Detect which cell encompasses the target text, then output its (X, Y) center coordinate. 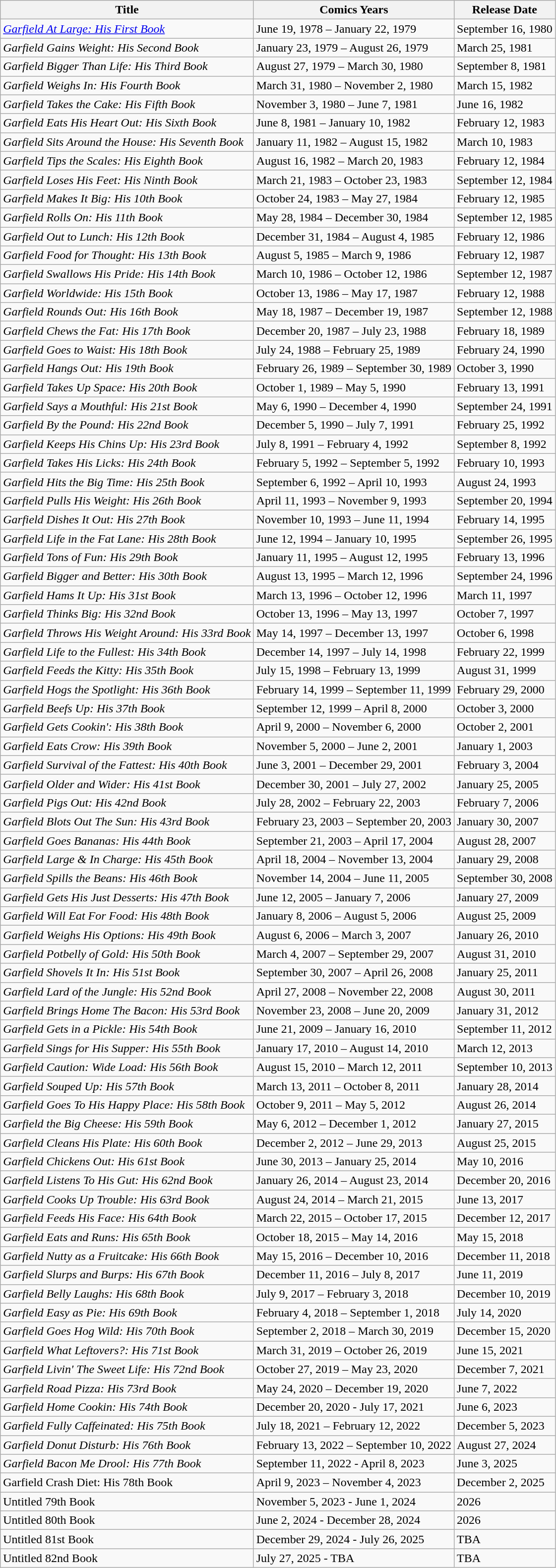
September 6, 1992 – April 10, 1993 (354, 482)
September 24, 1991 (505, 406)
Garfield Listens To His Gut: His 62nd Book (127, 1181)
March 31, 2019 – October 26, 2019 (354, 1350)
October 7, 1997 (505, 614)
November 5, 2023 - June 1, 2024 (354, 1502)
February 12, 1986 (505, 237)
March 4, 2007 – September 29, 2007 (354, 954)
August 6, 2006 – March 3, 2007 (354, 935)
November 14, 2004 – June 11, 2005 (354, 878)
March 13, 1996 – October 12, 1996 (354, 595)
December 5, 2023 (505, 1426)
Garfield At Large: His First Book (127, 29)
Garfield Weighs His Options: His 49th Book (127, 935)
Garfield Worldwide: His 15th Book (127, 293)
December 5, 1990 – July 7, 1991 (354, 425)
September 12, 1988 (505, 312)
December 14, 1997 – July 14, 1998 (354, 652)
October 1, 1989 – May 5, 1990 (354, 387)
December 11, 2018 (505, 1256)
December 2, 2025 (505, 1483)
Garfield Food for Thought: His 13th Book (127, 255)
February 26, 1989 – September 30, 1989 (354, 369)
September 11, 2012 (505, 1029)
August 24, 1993 (505, 482)
September 11, 2022 - April 8, 2023 (354, 1464)
Garfield Rounds Out: His 16th Book (127, 312)
Garfield Chickens Out: His 61st Book (127, 1162)
January 29, 2008 (505, 860)
December 30, 2001 – July 27, 2002 (354, 784)
Garfield Potbelly of Gold: His 50th Book (127, 954)
Garfield Large & In Charge: His 45th Book (127, 860)
Garfield Road Pizza: His 73rd Book (127, 1388)
December 12, 2017 (505, 1218)
February 12, 1983 (505, 123)
Garfield Lard of the Jungle: His 52nd Book (127, 992)
Garfield Life to the Fullest: His 34th Book (127, 652)
January 11, 1982 – August 15, 1982 (354, 142)
Garfield Gets in a Pickle: His 54th Book (127, 1029)
July 18, 2021 – February 12, 2022 (354, 1426)
Garfield Loses His Feet: His Ninth Book (127, 180)
June 12, 2005 – January 7, 2006 (354, 897)
December 20, 2016 (505, 1181)
March 22, 2015 – October 17, 2015 (354, 1218)
September 26, 1995 (505, 538)
May 6, 1990 – December 4, 1990 (354, 406)
Garfield Survival of the Fattest: His 40th Book (127, 765)
November 10, 1993 – June 11, 1994 (354, 519)
Garfield Belly Laughs: His 68th Book (127, 1294)
December 20, 2020 - July 17, 2021 (354, 1407)
July 9, 2017 – February 3, 2018 (354, 1294)
Garfield Out to Lunch: His 12th Book (127, 237)
Garfield Goes To His Happy Place: His 58th Book (127, 1105)
March 12, 2013 (505, 1048)
March 25, 1981 (505, 48)
Garfield Older and Wider: His 41st Book (127, 784)
August 16, 1982 – March 20, 1983 (354, 161)
December 11, 2016 – July 8, 2017 (354, 1275)
Garfield Bacon Me Drool: His 77th Book (127, 1464)
January 8, 2006 – August 5, 2006 (354, 916)
Garfield Blots Out The Sun: His 43rd Book (127, 821)
September 30, 2008 (505, 878)
March 10, 1986 – October 12, 1986 (354, 274)
August 31, 2010 (505, 954)
June 30, 2013 – January 25, 2014 (354, 1162)
October 13, 1996 – May 13, 1997 (354, 614)
September 16, 1980 (505, 29)
February 7, 2006 (505, 803)
August 30, 2011 (505, 992)
Untitled 81st Book (127, 1539)
September 12, 1999 – April 8, 2000 (354, 708)
March 10, 1983 (505, 142)
August 27, 2024 (505, 1445)
May 10, 2016 (505, 1162)
September 12, 1985 (505, 217)
April 9, 2023 – November 4, 2023 (354, 1483)
February 25, 1992 (505, 425)
Garfield Takes Up Space: His 20th Book (127, 387)
January 25, 2011 (505, 973)
December 2, 2012 – June 29, 2013 (354, 1142)
September 24, 1996 (505, 576)
Garfield Crash Diet: His 78th Book (127, 1483)
February 22, 1999 (505, 652)
February 12, 1985 (505, 198)
October 27, 2019 – May 23, 2020 (354, 1369)
Comics Years (354, 10)
July 27, 2025 - TBA (354, 1558)
June 2, 2024 - December 28, 2024 (354, 1520)
June 13, 2017 (505, 1199)
May 14, 1997 – December 13, 1997 (354, 633)
Garfield Goes to Waist: His 18th Book (127, 350)
February 24, 1990 (505, 350)
June 12, 1994 – January 10, 1995 (354, 538)
February 18, 1989 (505, 331)
March 11, 1997 (505, 595)
Garfield Hogs the Spotlight: His 36th Book (127, 690)
March 31, 1980 – November 2, 1980 (354, 85)
Garfield Tons of Fun: His 29th Book (127, 558)
June 15, 2021 (505, 1350)
October 24, 1983 – May 27, 1984 (354, 198)
Garfield Slurps and Burps: His 67th Book (127, 1275)
February 13, 2022 – September 10, 2022 (354, 1445)
September 20, 1994 (505, 501)
August 24, 2014 – March 21, 2015 (354, 1199)
September 21, 2003 – April 17, 2004 (354, 841)
Garfield Keeps His Chins Up: His 23rd Book (127, 444)
Garfield Thinks Big: His 32nd Book (127, 614)
February 3, 2004 (505, 765)
September 12, 1987 (505, 274)
January 11, 1995 – August 12, 1995 (354, 558)
Garfield Fully Caffeinated: His 75th Book (127, 1426)
June 16, 1982 (505, 104)
Garfield Gets Cookin': His 38th Book (127, 727)
January 25, 2005 (505, 784)
Garfield What Leftovers?: His 71st Book (127, 1350)
Garfield Goes Bananas: His 44th Book (127, 841)
August 27, 1979 – March 30, 1980 (354, 66)
February 14, 1995 (505, 519)
Garfield Easy as Pie: His 69th Book (127, 1313)
March 21, 1983 – October 23, 1983 (354, 180)
Garfield Feeds His Face: His 64th Book (127, 1218)
June 6, 2023 (505, 1407)
Garfield Hits the Big Time: His 25th Book (127, 482)
February 23, 2003 – September 20, 2003 (354, 821)
February 13, 1996 (505, 558)
Garfield Cooks Up Trouble: His 63rd Book (127, 1199)
February 12, 1987 (505, 255)
June 7, 2022 (505, 1388)
January 1, 2003 (505, 746)
January 26, 2014 – August 23, 2014 (354, 1181)
June 19, 1978 – January 22, 1979 (354, 29)
Garfield Pulls His Weight: His 26th Book (127, 501)
Garfield Will Eat For Food: His 48th Book (127, 916)
Garfield Eats and Runs: His 65th Book (127, 1237)
January 23, 1979 – August 26, 1979 (354, 48)
Untitled 80th Book (127, 1520)
November 23, 2008 – June 20, 2009 (354, 1010)
Garfield Bigger Than Life: His Third Book (127, 66)
February 10, 1993 (505, 463)
Garfield Swallows His Pride: His 14th Book (127, 274)
January 31, 2012 (505, 1010)
January 30, 2007 (505, 821)
January 17, 2010 – August 14, 2010 (354, 1048)
March 15, 1982 (505, 85)
February 29, 2000 (505, 690)
Garfield Takes His Licks: His 24th Book (127, 463)
Garfield Hangs Out: His 19th Book (127, 369)
September 10, 2013 (505, 1067)
April 11, 1993 – November 9, 1993 (354, 501)
Garfield Souped Up: His 57th Book (127, 1086)
November 3, 1980 – June 7, 1981 (354, 104)
February 12, 1988 (505, 293)
January 27, 2015 (505, 1124)
Garfield By the Pound: His 22nd Book (127, 425)
August 31, 1999 (505, 671)
Garfield Feeds the Kitty: His 35th Book (127, 671)
August 5, 1985 – March 9, 1986 (354, 255)
August 13, 1995 – March 12, 1996 (354, 576)
Garfield Cleans His Plate: His 60th Book (127, 1142)
July 14, 2020 (505, 1313)
Garfield Makes It Big: His 10th Book (127, 198)
Garfield Sits Around the House: His Seventh Book (127, 142)
Garfield Chews the Fat: His 17th Book (127, 331)
Garfield Tips the Scales: His Eighth Book (127, 161)
April 27, 2008 – November 22, 2008 (354, 992)
Garfield Home Cookin: His 74th Book (127, 1407)
Garfield Takes the Cake: His Fifth Book (127, 104)
December 7, 2021 (505, 1369)
Garfield Gains Weight: His Second Book (127, 48)
May 15, 2016 – December 10, 2016 (354, 1256)
January 28, 2014 (505, 1086)
Garfield Caution: Wide Load: His 56th Book (127, 1067)
February 12, 1984 (505, 161)
May 24, 2020 – December 19, 2020 (354, 1388)
October 18, 2015 – May 14, 2016 (354, 1237)
February 14, 1999 – September 11, 1999 (354, 690)
July 15, 1998 – February 13, 1999 (354, 671)
Title (127, 10)
September 2, 2018 – March 30, 2019 (354, 1331)
Garfield the Big Cheese: His 59th Book (127, 1124)
Untitled 79th Book (127, 1502)
Garfield Nutty as a Fruitcake: His 66th Book (127, 1256)
Garfield Beefs Up: His 37th Book (127, 708)
January 26, 2010 (505, 935)
October 3, 1990 (505, 369)
September 8, 1992 (505, 444)
June 11, 2019 (505, 1275)
Release Date (505, 10)
July 8, 1991 – February 4, 1992 (354, 444)
February 4, 2018 – September 1, 2018 (354, 1313)
December 20, 1987 – July 23, 1988 (354, 331)
Garfield Throws His Weight Around: His 33rd Book (127, 633)
Garfield Donut Disturb: His 76th Book (127, 1445)
June 8, 1981 – January 10, 1982 (354, 123)
August 15, 2010 – March 12, 2011 (354, 1067)
Garfield Eats His Heart Out: His Sixth Book (127, 123)
December 31, 1984 – August 4, 1985 (354, 237)
Garfield Gets His Just Desserts: His 47th Book (127, 897)
Garfield Weighs In: His Fourth Book (127, 85)
February 13, 1991 (505, 387)
Garfield Spills the Beans: His 46th Book (127, 878)
Untitled 82nd Book (127, 1558)
Garfield Rolls On: His 11th Book (127, 217)
September 30, 2007 – April 26, 2008 (354, 973)
August 25, 2015 (505, 1142)
Garfield Hams It Up: His 31st Book (127, 595)
April 18, 2004 – November 13, 2004 (354, 860)
March 13, 2011 – October 8, 2011 (354, 1086)
Garfield Pigs Out: His 42nd Book (127, 803)
June 3, 2001 – December 29, 2001 (354, 765)
Garfield Life in the Fat Lane: His 28th Book (127, 538)
August 28, 2007 (505, 841)
December 29, 2024 - July 26, 2025 (354, 1539)
May 18, 1987 – December 19, 1987 (354, 312)
Garfield Shovels It In: His 51st Book (127, 973)
Garfield Goes Hog Wild: His 70th Book (127, 1331)
May 15, 2018 (505, 1237)
September 8, 1981 (505, 66)
December 15, 2020 (505, 1331)
July 28, 2002 – February 22, 2003 (354, 803)
October 2, 2001 (505, 727)
August 25, 2009 (505, 916)
April 9, 2000 – November 6, 2000 (354, 727)
October 13, 1986 – May 17, 1987 (354, 293)
Garfield Says a Mouthful: His 21st Book (127, 406)
Garfield Livin' The Sweet Life: His 72nd Book (127, 1369)
September 12, 1984 (505, 180)
Garfield Brings Home The Bacon: His 53rd Book (127, 1010)
February 5, 1992 – September 5, 1992 (354, 463)
December 10, 2019 (505, 1294)
Garfield Sings for His Supper: His 55th Book (127, 1048)
May 6, 2012 – December 1, 2012 (354, 1124)
Garfield Bigger and Better: His 30th Book (127, 576)
October 9, 2011 – May 5, 2012 (354, 1105)
January 27, 2009 (505, 897)
Garfield Eats Crow: His 39th Book (127, 746)
August 26, 2014 (505, 1105)
October 6, 1998 (505, 633)
June 3, 2025 (505, 1464)
May 28, 1984 – December 30, 1984 (354, 217)
June 21, 2009 – January 16, 2010 (354, 1029)
July 24, 1988 – February 25, 1989 (354, 350)
November 5, 2000 – June 2, 2001 (354, 746)
Garfield Dishes It Out: His 27th Book (127, 519)
October 3, 2000 (505, 708)
